Identify which cell holds the provided text, then report its [x, y] central coordinate. 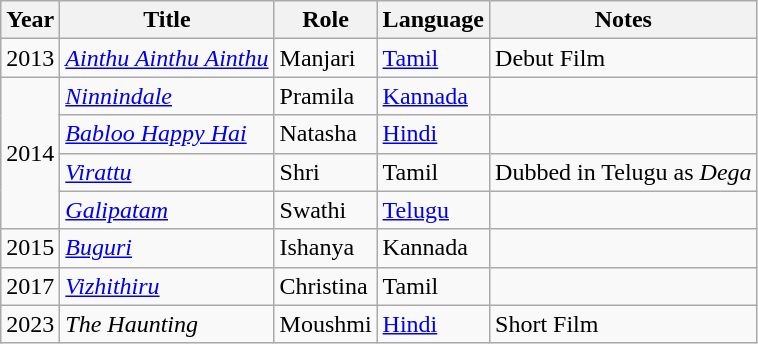
Ainthu Ainthu Ainthu [167, 58]
Christina [326, 286]
Babloo Happy Hai [167, 134]
Dubbed in Telugu as Dega [624, 172]
2015 [30, 248]
Notes [624, 20]
Moushmi [326, 324]
Short Film [624, 324]
Debut Film [624, 58]
2013 [30, 58]
Manjari [326, 58]
Buguri [167, 248]
Language [433, 20]
Ninnindale [167, 96]
Role [326, 20]
Pramila [326, 96]
Vizhithiru [167, 286]
Virattu [167, 172]
Galipatam [167, 210]
2017 [30, 286]
2023 [30, 324]
Swathi [326, 210]
Title [167, 20]
Year [30, 20]
Ishanya [326, 248]
Telugu [433, 210]
The Haunting [167, 324]
Natasha [326, 134]
Shri [326, 172]
2014 [30, 153]
